From the cell containing the given text, extract its center point as (X, Y) coordinate. 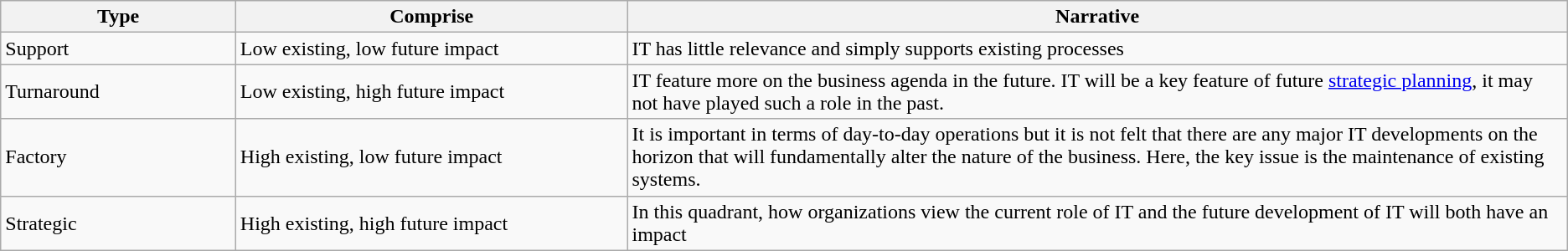
Factory (119, 157)
IT has little relevance and simply supports existing processes (1097, 49)
High existing, low future impact (431, 157)
Turnaround (119, 92)
Type (119, 17)
In this quadrant, how organizations view the current role of IT and the future development of IT will both have an impact (1097, 223)
Narrative (1097, 17)
High existing, high future impact (431, 223)
Support (119, 49)
Strategic (119, 223)
Comprise (431, 17)
Low existing, high future impact (431, 92)
Low existing, low future impact (431, 49)
